From the cell containing the given text, extract its center point as (X, Y) coordinate. 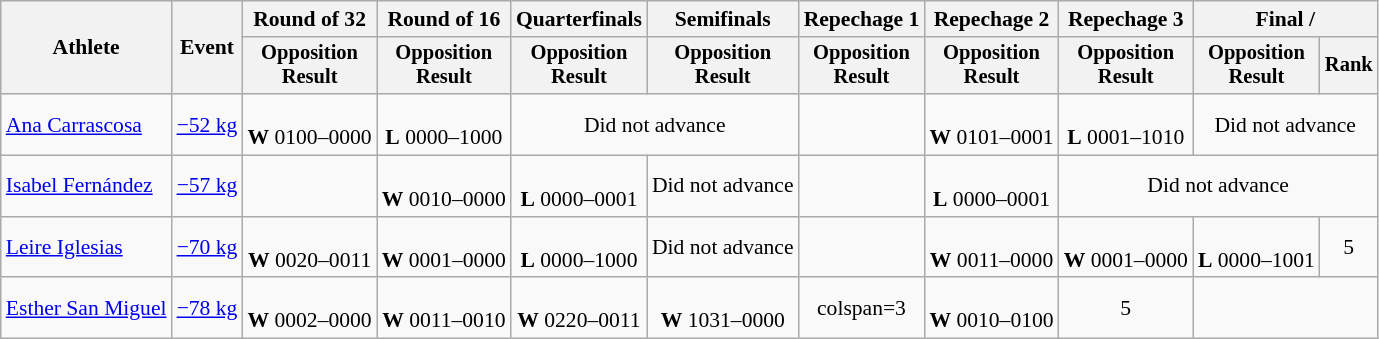
−57 kg (208, 186)
Isabel Fernández (86, 186)
W 0011–0010 (444, 308)
L 0000–1001 (1256, 248)
Round of 16 (444, 19)
colspan=3 (862, 308)
Ana Carrascosa (86, 124)
Esther San Miguel (86, 308)
W 0010–0100 (991, 308)
Round of 32 (309, 19)
W 0002–0000 (309, 308)
Quarterfinals (579, 19)
Final / (1286, 19)
W 0220–0011 (579, 308)
Leire Iglesias (86, 248)
Repechage 1 (862, 19)
−52 kg (208, 124)
W 0100–0000 (309, 124)
Semifinals (723, 19)
Repechage 2 (991, 19)
−78 kg (208, 308)
Event (208, 48)
W 0020–0011 (309, 248)
W 0010–0000 (444, 186)
W 1031–0000 (723, 308)
L 0001–1010 (1126, 124)
Rank (1349, 66)
W 0011–0000 (991, 248)
Repechage 3 (1126, 19)
W 0101–0001 (991, 124)
−70 kg (208, 248)
Athlete (86, 48)
